Find where the given text appears and provide that cell's center as [x, y] coordinate. 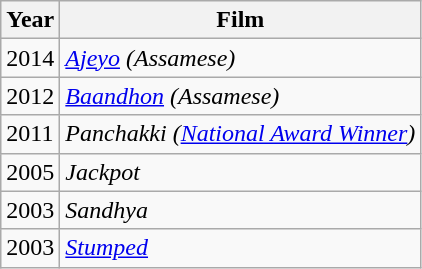
Baandhon (Assamese) [240, 96]
Year [30, 20]
Sandhya [240, 210]
Ajeyo (Assamese) [240, 58]
Panchakki (National Award Winner) [240, 134]
Film [240, 20]
2005 [30, 172]
2012 [30, 96]
Jackpot [240, 172]
2014 [30, 58]
2011 [30, 134]
Stumped [240, 248]
